Capture the cell that displays the provided text and extract its (x, y) central coordinate. 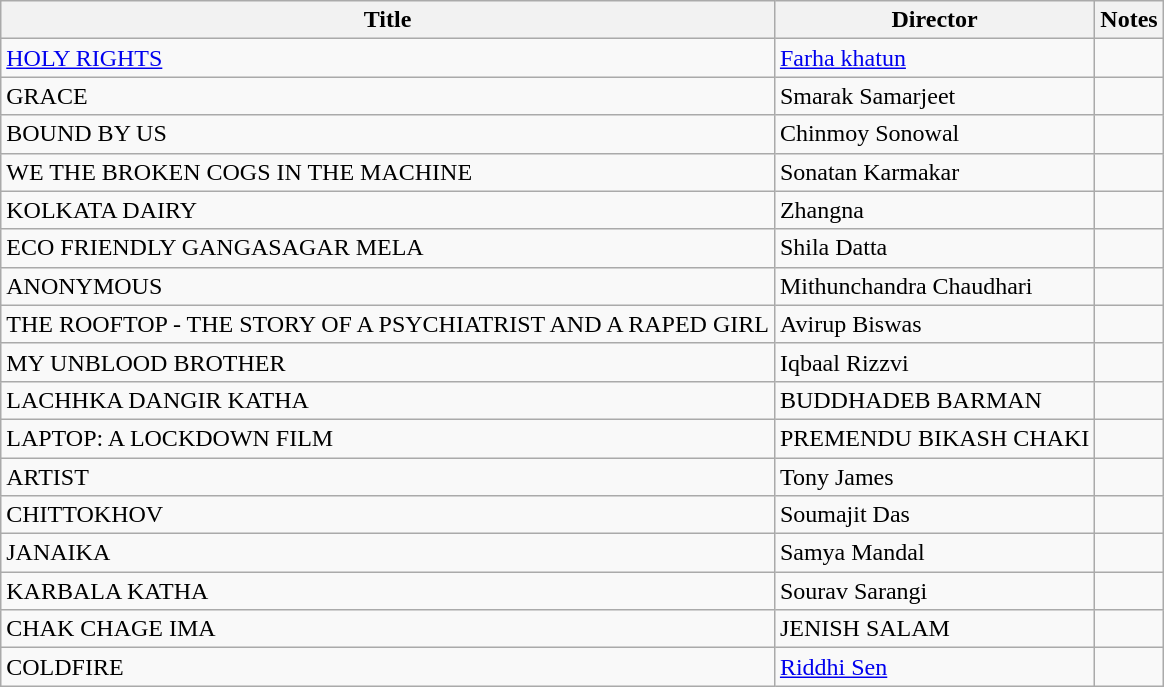
KOLKATA DAIRY (388, 210)
GRACE (388, 96)
THE ROOFTOP - THE STORY OF A PSYCHIATRIST AND A RAPED GIRL (388, 324)
MY UNBLOOD BROTHER (388, 362)
PREMENDU BIKASH CHAKI (934, 438)
LAPTOP: A LOCKDOWN FILM (388, 438)
WE THE BROKEN COGS IN THE MACHINE (388, 172)
CHITTOKHOV (388, 515)
CHAK CHAGE IMA (388, 629)
ECO FRIENDLY GANGASAGAR MELA (388, 248)
HOLY RIGHTS (388, 58)
Iqbaal Rizzvi (934, 362)
Title (388, 20)
Tony James (934, 477)
Avirup Biswas (934, 324)
Chinmoy Sonowal (934, 134)
JENISH SALAM (934, 629)
Sonatan Karmakar (934, 172)
Farha khatun (934, 58)
Zhangna (934, 210)
ANONYMOUS (388, 286)
Notes (1129, 20)
Soumajit Das (934, 515)
LACHHKA DANGIR KATHA (388, 400)
COLDFIRE (388, 667)
JANAIKA (388, 553)
Samya Mandal (934, 553)
Smarak Samarjeet (934, 96)
BOUND BY US (388, 134)
KARBALA KATHA (388, 591)
Director (934, 20)
Riddhi Sen (934, 667)
Shila Datta (934, 248)
Sourav Sarangi (934, 591)
Mithunchandra Chaudhari (934, 286)
BUDDHADEB BARMAN (934, 400)
ARTIST (388, 477)
